Identify which cell holds the provided text, then report its (x, y) central coordinate. 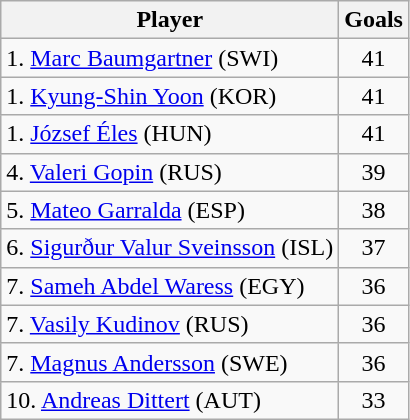
33 (374, 400)
1. Kyung-Shin Yoon (KOR) (170, 96)
1. József Éles (HUN) (170, 134)
39 (374, 172)
38 (374, 210)
Goals (374, 20)
37 (374, 248)
Player (170, 20)
4. Valeri Gopin (RUS) (170, 172)
7. Magnus Andersson (SWE) (170, 362)
6. Sigurður Valur Sveinsson (ISL) (170, 248)
5. Mateo Garralda (ESP) (170, 210)
7. Sameh Abdel Waress (EGY) (170, 286)
10. Andreas Dittert (AUT) (170, 400)
7. Vasily Kudinov (RUS) (170, 324)
1. Marc Baumgartner (SWI) (170, 58)
